Detect which cell encompasses the target text, then output its [X, Y] center coordinate. 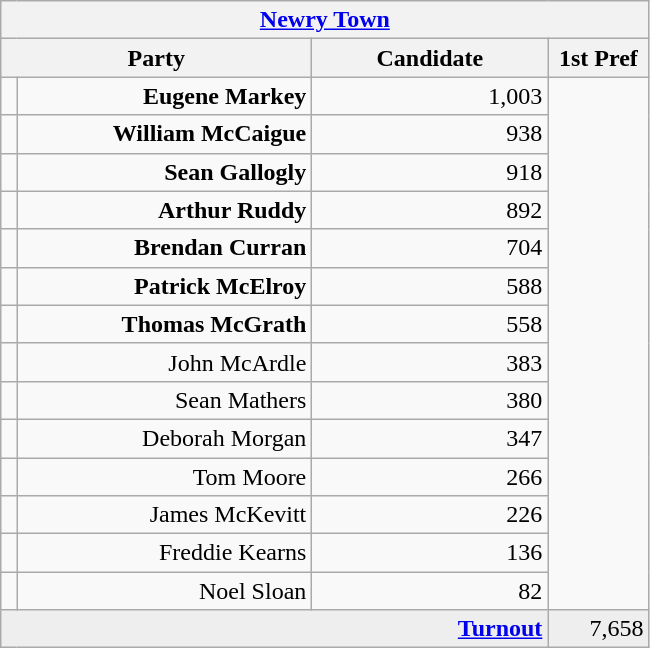
380 [430, 400]
1st Pref [598, 58]
Freddie Kearns [164, 553]
Newry Town [325, 20]
7,658 [598, 629]
383 [430, 362]
588 [430, 286]
82 [430, 591]
Turnout [274, 629]
Sean Gallogly [164, 172]
918 [430, 172]
Tom Moore [164, 477]
558 [430, 324]
Eugene Markey [164, 96]
Party [156, 58]
Brendan Curran [164, 248]
226 [430, 515]
Patrick McElroy [164, 286]
Sean Mathers [164, 400]
938 [430, 134]
Noel Sloan [164, 591]
704 [430, 248]
Arthur Ruddy [164, 210]
William McCaigue [164, 134]
Candidate [430, 58]
Deborah Morgan [164, 438]
266 [430, 477]
John McArdle [164, 362]
1,003 [430, 96]
892 [430, 210]
347 [430, 438]
Thomas McGrath [164, 324]
James McKevitt [164, 515]
136 [430, 553]
